Return (X, Y) of the center of cell containing provided text 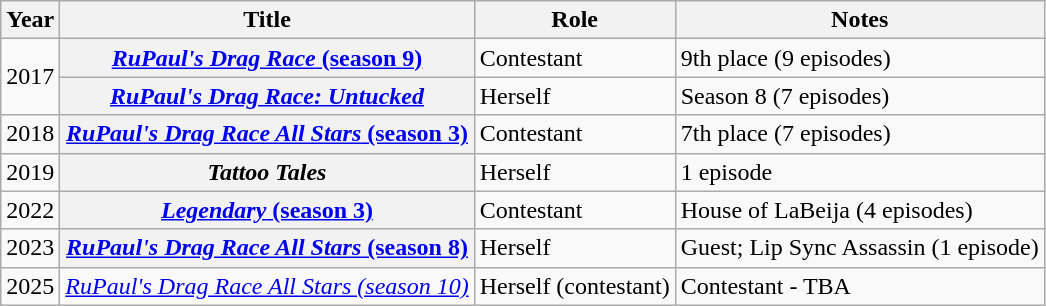
Notes (860, 20)
2018 (30, 134)
9th place (9 episodes) (860, 58)
RuPaul's Drag Race All Stars (season 10) (267, 286)
Guest; Lip Sync Assassin (1 episode) (860, 248)
RuPaul's Drag Race All Stars (season 8) (267, 248)
Role (574, 20)
7th place (7 episodes) (860, 134)
Season 8 (7 episodes) (860, 96)
2017 (30, 77)
Tattoo Tales (267, 172)
Contestant - TBA (860, 286)
1 episode (860, 172)
2025 (30, 286)
Year (30, 20)
2023 (30, 248)
RuPaul's Drag Race All Stars (season 3) (267, 134)
2022 (30, 210)
RuPaul's Drag Race: Untucked (267, 96)
2019 (30, 172)
Herself (contestant) (574, 286)
RuPaul's Drag Race (season 9) (267, 58)
House of LaBeija (4 episodes) (860, 210)
Legendary (season 3) (267, 210)
Title (267, 20)
